Determine the (x, y) coordinate at the center of the cell enclosing the given text.  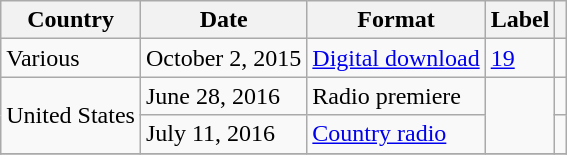
Digital download (396, 58)
October 2, 2015 (223, 58)
United States (71, 115)
Country (71, 20)
19 (520, 58)
Country radio (396, 134)
June 28, 2016 (223, 96)
Various (71, 58)
Label (520, 20)
July 11, 2016 (223, 134)
Format (396, 20)
Date (223, 20)
Radio premiere (396, 96)
